Return (X, Y) of the center of cell containing provided text 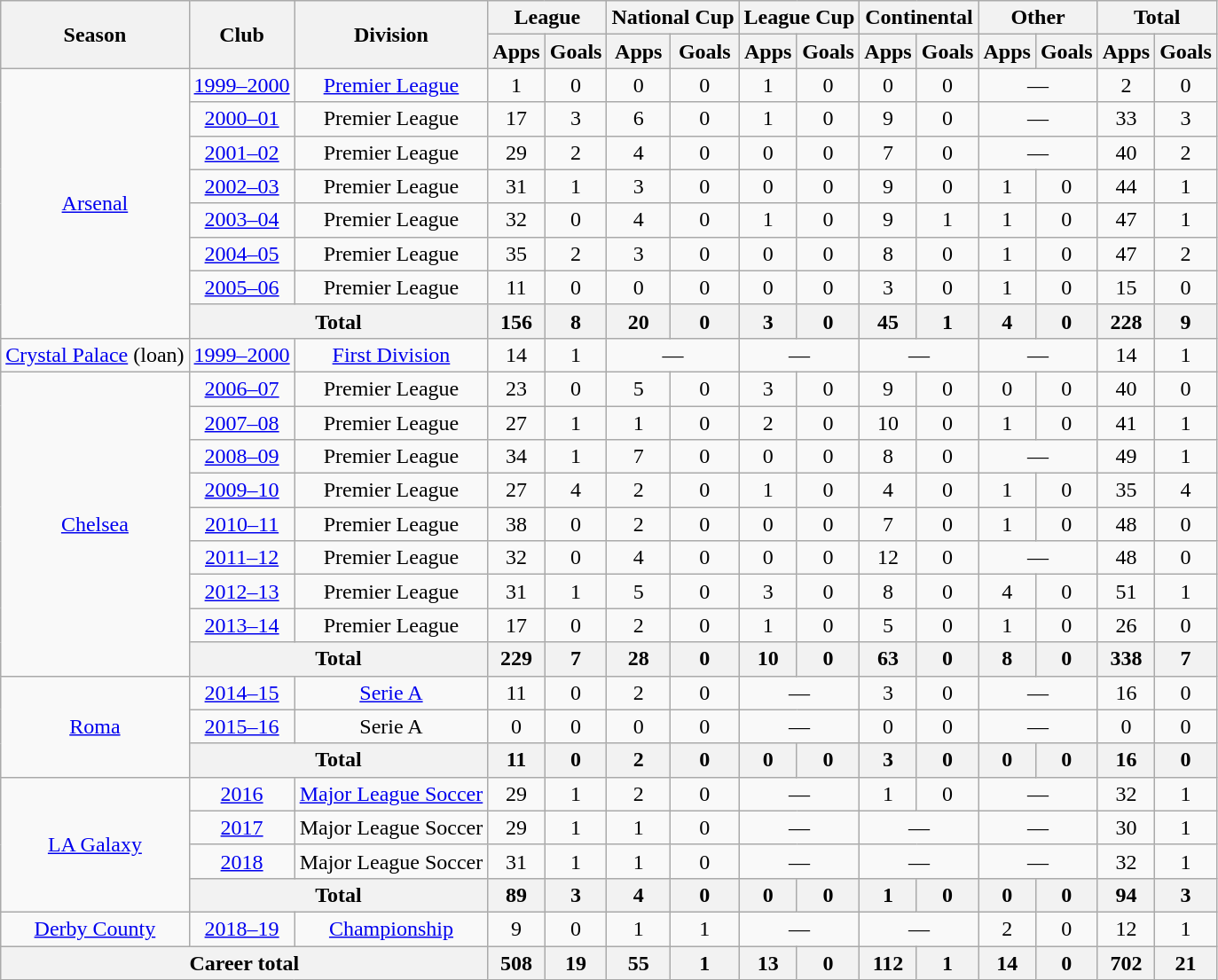
2001–02 (241, 153)
45 (888, 321)
Chelsea (95, 523)
Roma (95, 726)
38 (516, 524)
2016 (241, 794)
51 (1126, 592)
National Cup (672, 18)
702 (1126, 962)
19 (576, 962)
94 (1126, 895)
2007–08 (241, 423)
2010–11 (241, 524)
Continental (919, 18)
Division (391, 35)
228 (1126, 321)
2004–05 (241, 254)
13 (768, 962)
33 (1126, 119)
Crystal Palace (loan) (95, 355)
20 (639, 321)
2006–07 (241, 388)
League Cup (799, 18)
LA Galaxy (95, 844)
2005–06 (241, 287)
2018 (241, 861)
2008–09 (241, 457)
338 (1126, 659)
21 (1186, 962)
6 (639, 119)
63 (888, 659)
55 (639, 962)
2018–19 (241, 929)
Season (95, 35)
2003–04 (241, 220)
Championship (391, 929)
Derby County (95, 929)
156 (516, 321)
112 (888, 962)
28 (639, 659)
Career total (245, 962)
2011–12 (241, 558)
508 (516, 962)
Other (1038, 18)
2002–03 (241, 186)
2017 (241, 827)
2015–16 (241, 726)
15 (1126, 287)
2013–14 (241, 625)
26 (1126, 625)
49 (1126, 457)
2012–13 (241, 592)
League (547, 18)
41 (1126, 423)
34 (516, 457)
First Division (391, 355)
229 (516, 659)
2014–15 (241, 693)
30 (1126, 827)
Club (241, 35)
44 (1126, 186)
2009–10 (241, 490)
23 (516, 388)
89 (516, 895)
2000–01 (241, 119)
Arsenal (95, 203)
